Locate the cell with the specified text and output its (X, Y) center coordinate. 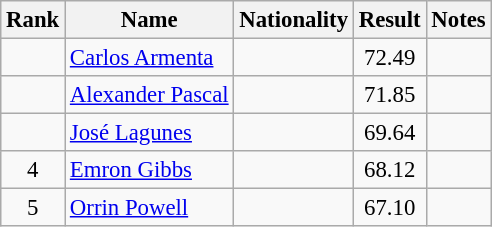
69.64 (390, 133)
Notes (458, 20)
5 (33, 208)
Result (390, 20)
Carlos Armenta (150, 58)
4 (33, 170)
71.85 (390, 95)
Nationality (294, 20)
68.12 (390, 170)
Name (150, 20)
Emron Gibbs (150, 170)
Alexander Pascal (150, 95)
67.10 (390, 208)
Rank (33, 20)
José Lagunes (150, 133)
Orrin Powell (150, 208)
72.49 (390, 58)
